Return the [X, Y] coordinate for the center point of the cell that contains the specified text.  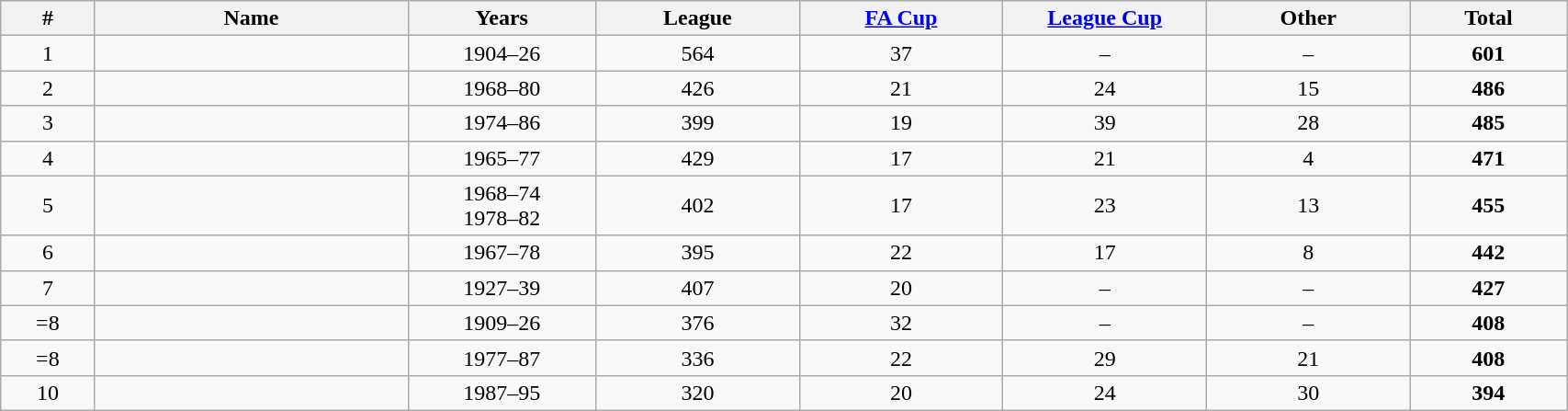
1 [48, 53]
39 [1105, 123]
395 [698, 253]
1965–77 [502, 158]
486 [1488, 88]
1977–87 [502, 358]
League [698, 18]
1909–26 [502, 323]
6 [48, 253]
23 [1105, 206]
2 [48, 88]
426 [698, 88]
Other [1308, 18]
30 [1308, 393]
5 [48, 206]
1987–95 [502, 393]
Name [252, 18]
376 [698, 323]
402 [698, 206]
28 [1308, 123]
Total [1488, 18]
Years [502, 18]
485 [1488, 123]
601 [1488, 53]
19 [901, 123]
1904–26 [502, 53]
320 [698, 393]
336 [698, 358]
1974–86 [502, 123]
13 [1308, 206]
1968–741978–82 [502, 206]
471 [1488, 158]
32 [901, 323]
8 [1308, 253]
427 [1488, 288]
1927–39 [502, 288]
# [48, 18]
407 [698, 288]
394 [1488, 393]
455 [1488, 206]
FA Cup [901, 18]
15 [1308, 88]
3 [48, 123]
442 [1488, 253]
1967–78 [502, 253]
564 [698, 53]
1968–80 [502, 88]
29 [1105, 358]
429 [698, 158]
10 [48, 393]
399 [698, 123]
7 [48, 288]
37 [901, 53]
League Cup [1105, 18]
